Output the [x, y] coordinate of the center of the cell containing the given text.  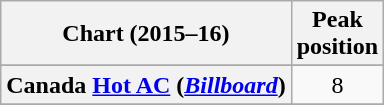
Chart (2015–16) [146, 34]
8 [337, 85]
Canada Hot AC (Billboard) [146, 85]
Peak position [337, 34]
